Scan for the cell matching the given text and deliver its [x, y] coordinate at center. 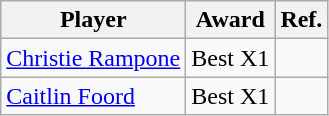
Ref. [302, 20]
Award [230, 20]
Player [94, 20]
Christie Rampone [94, 58]
Caitlin Foord [94, 96]
